Capture the cell that displays the provided text and extract its [X, Y] central coordinate. 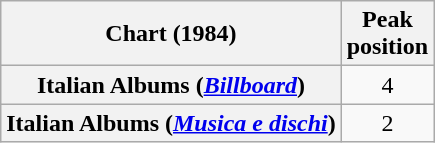
2 [387, 123]
Chart (1984) [171, 34]
4 [387, 85]
Peakposition [387, 34]
Italian Albums (Billboard) [171, 85]
Italian Albums (Musica e dischi) [171, 123]
